For the text-containing cell, return its midpoint in [x, y] coordinate format. 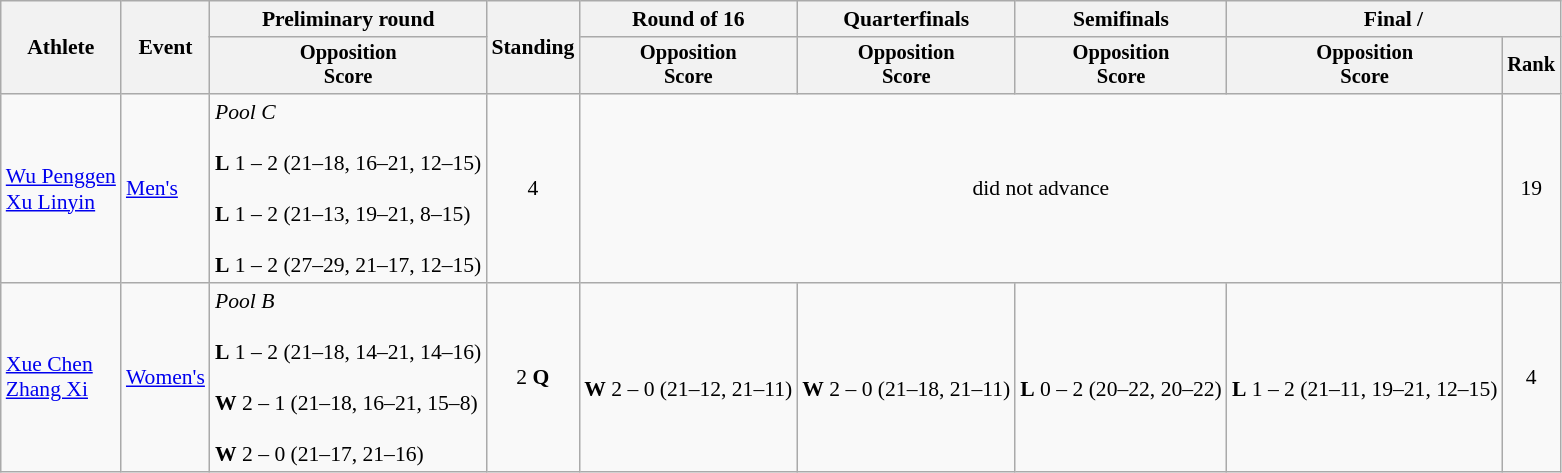
Athlete [61, 48]
Men's [166, 188]
Xue ChenZhang Xi [61, 378]
19 [1531, 188]
did not advance [1040, 188]
Semifinals [1121, 19]
Women's [166, 378]
Quarterfinals [906, 19]
W 2 – 0 (21–12, 21–11) [688, 378]
Pool BL 1 – 2 (21–18, 14–21, 14–16) W 2 – 1 (21–18, 16–21, 15–8) W 2 – 0 (21–17, 21–16) [348, 378]
Event [166, 48]
Final / [1394, 19]
Wu PenggenXu Linyin [61, 188]
L 0 – 2 (20–22, 20–22) [1121, 378]
L 1 – 2 (21–11, 19–21, 12–15) [1365, 378]
W 2 – 0 (21–18, 21–11) [906, 378]
Pool CL 1 – 2 (21–18, 16–21, 12–15)L 1 – 2 (21–13, 19–21, 8–15)L 1 – 2 (27–29, 21–17, 12–15) [348, 188]
Standing [532, 48]
Rank [1531, 66]
2 Q [532, 378]
Round of 16 [688, 19]
Preliminary round [348, 19]
